Detect which cell encompasses the target text, then output its [x, y] center coordinate. 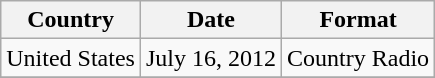
Format [358, 20]
Country Radio [358, 58]
Country [71, 20]
July 16, 2012 [210, 58]
United States [71, 58]
Date [210, 20]
